Output the (x, y) coordinate of the center of the cell containing the given text.  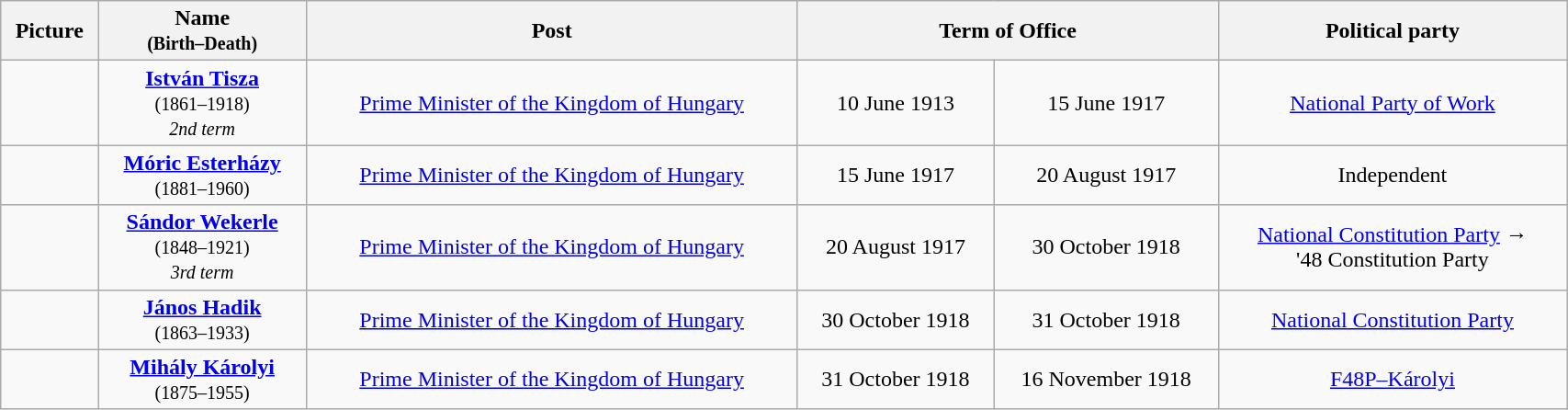
Independent (1393, 175)
Political party (1393, 31)
Name(Birth–Death) (202, 31)
Term of Office (1008, 31)
National Constitution Party (1393, 320)
István Tisza(1861–1918)2nd term (202, 103)
Picture (50, 31)
National Party of Work (1393, 103)
National Constitution Party →'48 Constitution Party (1393, 247)
Post (551, 31)
Móric Esterházy(1881–1960) (202, 175)
Sándor Wekerle(1848–1921)3rd term (202, 247)
10 June 1913 (896, 103)
János Hadik(1863–1933) (202, 320)
16 November 1918 (1106, 379)
Mihály Károlyi(1875–1955) (202, 379)
F48P–Károlyi (1393, 379)
